Capture the cell that displays the provided text and extract its (X, Y) central coordinate. 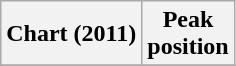
Chart (2011) (72, 34)
Peakposition (188, 34)
